Find where the given text appears and provide that cell's center as [X, Y] coordinate. 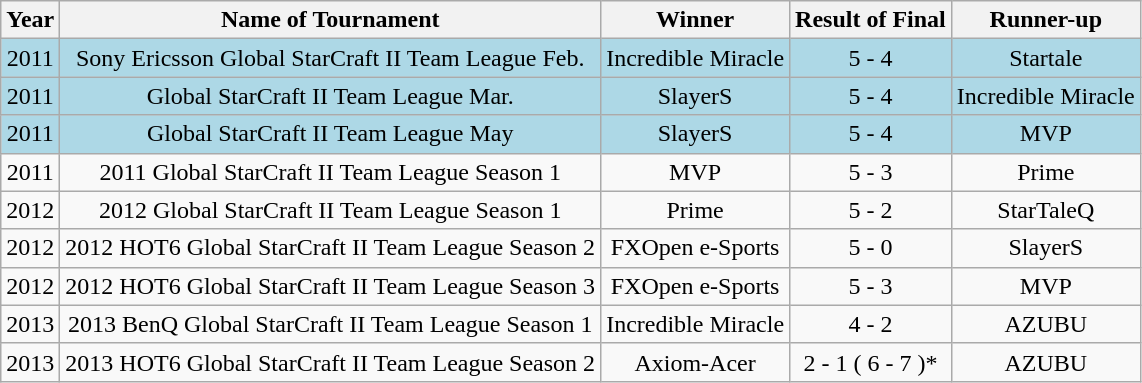
2012 HOT6 Global StarCraft II Team League Season 2 [330, 248]
Result of Final [871, 20]
Axiom-Acer [696, 362]
2013 BenQ Global StarCraft II Team League Season 1 [330, 324]
Global StarCraft II Team League May [330, 134]
2012 Global StarCraft II Team League Season 1 [330, 210]
2012 HOT6 Global StarCraft II Team League Season 3 [330, 286]
2 - 1 ( 6 - 7 )* [871, 362]
StarTaleQ [1046, 210]
Name of Tournament [330, 20]
2013 HOT6 Global StarCraft II Team League Season 2 [330, 362]
5 - 0 [871, 248]
Runner-up [1046, 20]
Winner [696, 20]
Sony Ericsson Global StarCraft II Team League Feb. [330, 58]
Global StarCraft II Team League Mar. [330, 96]
5 - 2 [871, 210]
2011 Global StarCraft II Team League Season 1 [330, 172]
4 - 2 [871, 324]
Startale [1046, 58]
Year [30, 20]
